Capture the cell that displays the provided text and extract its (x, y) central coordinate. 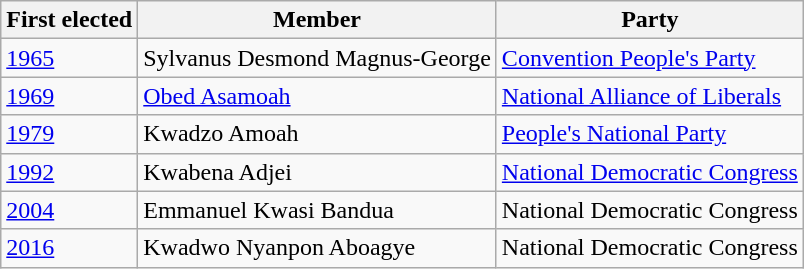
1992 (70, 172)
National Alliance of Liberals (650, 96)
First elected (70, 20)
Obed Asamoah (318, 96)
1965 (70, 58)
Kwadzo Amoah (318, 134)
1969 (70, 96)
2004 (70, 210)
1979 (70, 134)
Convention People's Party (650, 58)
Party (650, 20)
Member (318, 20)
Kwadwo Nyanpon Aboagye (318, 248)
Emmanuel Kwasi Bandua (318, 210)
People's National Party (650, 134)
Sylvanus Desmond Magnus-George (318, 58)
2016 (70, 248)
Kwabena Adjei (318, 172)
